Capture the cell that displays the provided text and extract its [X, Y] central coordinate. 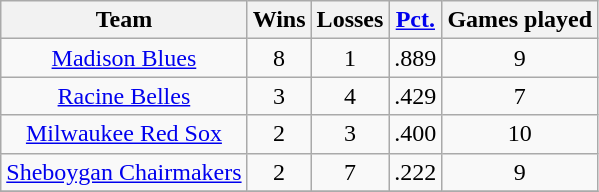
.222 [416, 172]
Wins [279, 20]
8 [279, 58]
Pct. [416, 20]
1 [350, 58]
.889 [416, 58]
10 [520, 134]
Games played [520, 20]
.400 [416, 134]
Milwaukee Red Sox [124, 134]
Losses [350, 20]
Sheboygan Chairmakers [124, 172]
Madison Blues [124, 58]
Team [124, 20]
.429 [416, 96]
Racine Belles [124, 96]
4 [350, 96]
